Capture the cell that displays the provided text and extract its (X, Y) central coordinate. 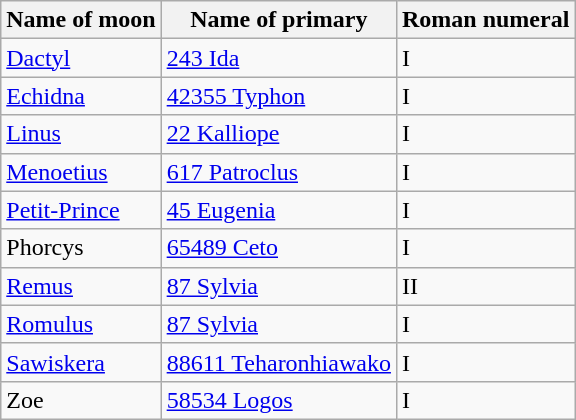
Menoetius (81, 172)
88611 Teharonhiawako (278, 362)
42355 Typhon (278, 96)
Zoe (81, 400)
Linus (81, 134)
II (485, 286)
Roman numeral (485, 20)
Romulus (81, 324)
Remus (81, 286)
Petit-Prince (81, 210)
Dactyl (81, 58)
617 Patroclus (278, 172)
Name of primary (278, 20)
22 Kalliope (278, 134)
Sawiskera (81, 362)
Echidna (81, 96)
45 Eugenia (278, 210)
58534 Logos (278, 400)
243 Ida (278, 58)
Phorcys (81, 248)
65489 Ceto (278, 248)
Name of moon (81, 20)
